For the text-containing cell, return its midpoint in (x, y) coordinate format. 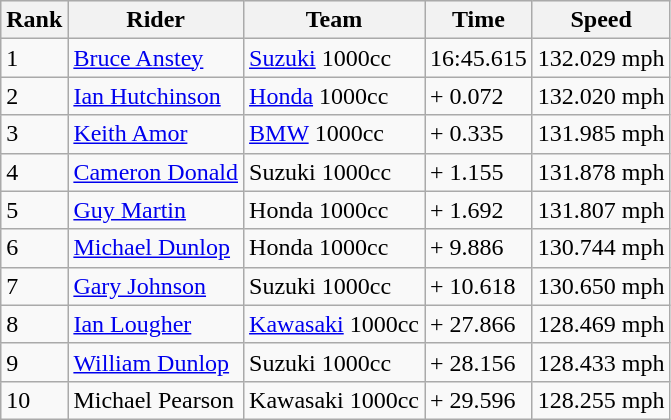
8 (34, 324)
BMW 1000cc (334, 134)
9 (34, 362)
Ian Hutchinson (156, 96)
128.469 mph (601, 324)
Ian Lougher (156, 324)
Cameron Donald (156, 172)
128.255 mph (601, 400)
Guy Martin (156, 210)
+ 28.156 (479, 362)
5 (34, 210)
131.807 mph (601, 210)
Keith Amor (156, 134)
Rank (34, 20)
William Dunlop (156, 362)
130.744 mph (601, 248)
7 (34, 286)
130.650 mph (601, 286)
131.985 mph (601, 134)
Bruce Anstey (156, 58)
Speed (601, 20)
Gary Johnson (156, 286)
Team (334, 20)
Rider (156, 20)
16:45.615 (479, 58)
+ 0.072 (479, 96)
+ 1.692 (479, 210)
3 (34, 134)
128.433 mph (601, 362)
131.878 mph (601, 172)
Time (479, 20)
10 (34, 400)
+ 29.596 (479, 400)
+ 27.866 (479, 324)
Michael Dunlop (156, 248)
6 (34, 248)
Michael Pearson (156, 400)
1 (34, 58)
132.029 mph (601, 58)
+ 1.155 (479, 172)
+ 0.335 (479, 134)
+ 9.886 (479, 248)
2 (34, 96)
+ 10.618 (479, 286)
4 (34, 172)
132.020 mph (601, 96)
